Provide the (X, Y) coordinate of the cell's center where the given text is located.  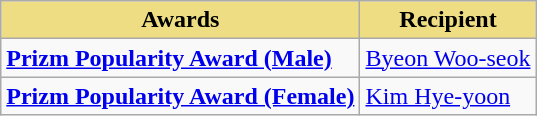
Byeon Woo-seok (448, 58)
Prizm Popularity Award (Male) (180, 58)
Awards (180, 20)
Kim Hye-yoon (448, 96)
Prizm Popularity Award (Female) (180, 96)
Recipient (448, 20)
